Find where the given text appears and provide that cell's center as [x, y] coordinate. 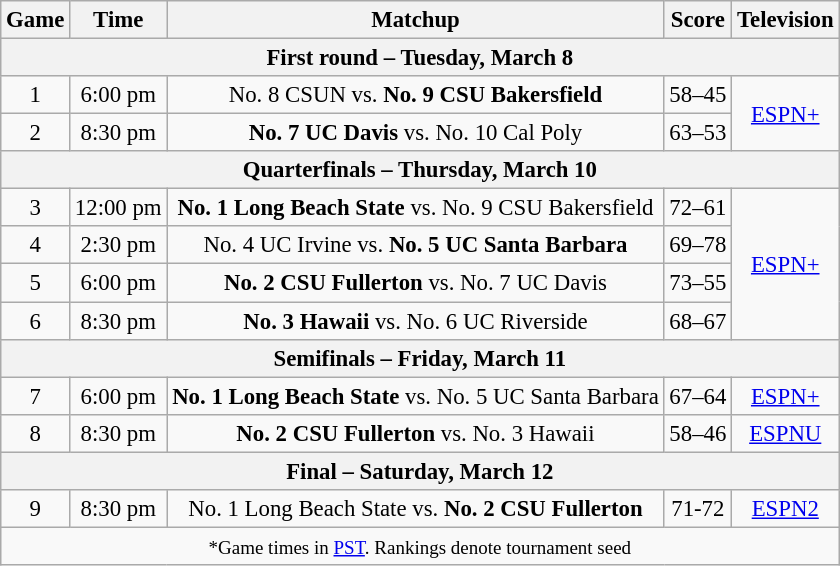
4 [36, 245]
67–64 [698, 396]
1 [36, 95]
No. 2 CSU Fullerton vs. No. 3 Hawaii [416, 433]
12:00 pm [118, 208]
58–46 [698, 433]
9 [36, 509]
Time [118, 20]
72–61 [698, 208]
No. 4 UC Irvine vs. No. 5 UC Santa Barbara [416, 245]
No. 3 Hawaii vs. No. 6 UC Riverside [416, 321]
58–45 [698, 95]
No. 1 Long Beach State vs. No. 2 CSU Fullerton [416, 509]
71-72 [698, 509]
2 [36, 133]
8 [36, 433]
First round – Tuesday, March 8 [420, 58]
No. 8 CSUN vs. No. 9 CSU Bakersfield [416, 95]
Matchup [416, 20]
Quarterfinals – Thursday, March 10 [420, 170]
69–78 [698, 245]
68–67 [698, 321]
Television [786, 20]
73–55 [698, 283]
3 [36, 208]
No. 7 UC Davis vs. No. 10 Cal Poly [416, 133]
Final – Saturday, March 12 [420, 471]
Score [698, 20]
Game [36, 20]
63–53 [698, 133]
5 [36, 283]
Semifinals – Friday, March 11 [420, 358]
ESPN2 [786, 509]
6 [36, 321]
No. 2 CSU Fullerton vs. No. 7 UC Davis [416, 283]
No. 1 Long Beach State vs. No. 9 CSU Bakersfield [416, 208]
*Game times in PST. Rankings denote tournament seed [420, 546]
ESPNU [786, 433]
7 [36, 396]
2:30 pm [118, 245]
No. 1 Long Beach State vs. No. 5 UC Santa Barbara [416, 396]
